From the cell containing the given text, extract its center point as [x, y] coordinate. 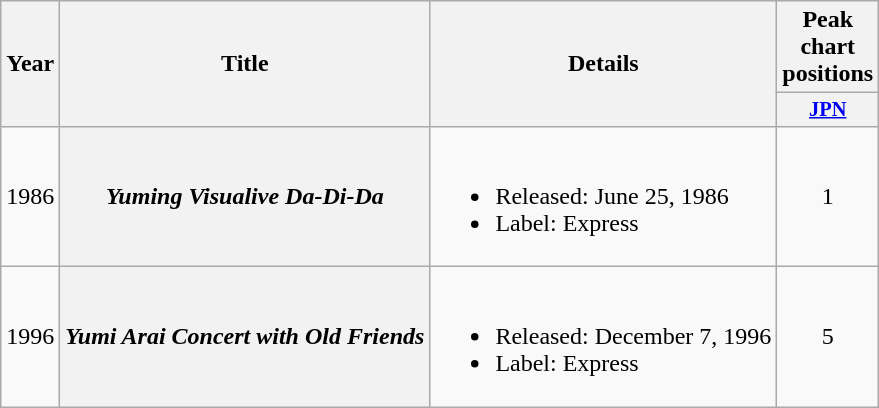
Details [604, 64]
1 [828, 196]
Yumi Arai Concert with Old Friends [245, 337]
5 [828, 337]
Year [30, 64]
Peak chart positions [828, 47]
Released: June 25, 1986Label: Express [604, 196]
1986 [30, 196]
Released: December 7, 1996Label: Express [604, 337]
1996 [30, 337]
JPN [828, 110]
Yuming Visualive Da-Di-Da [245, 196]
Title [245, 64]
